Scan for the cell matching the given text and deliver its [X, Y] coordinate at center. 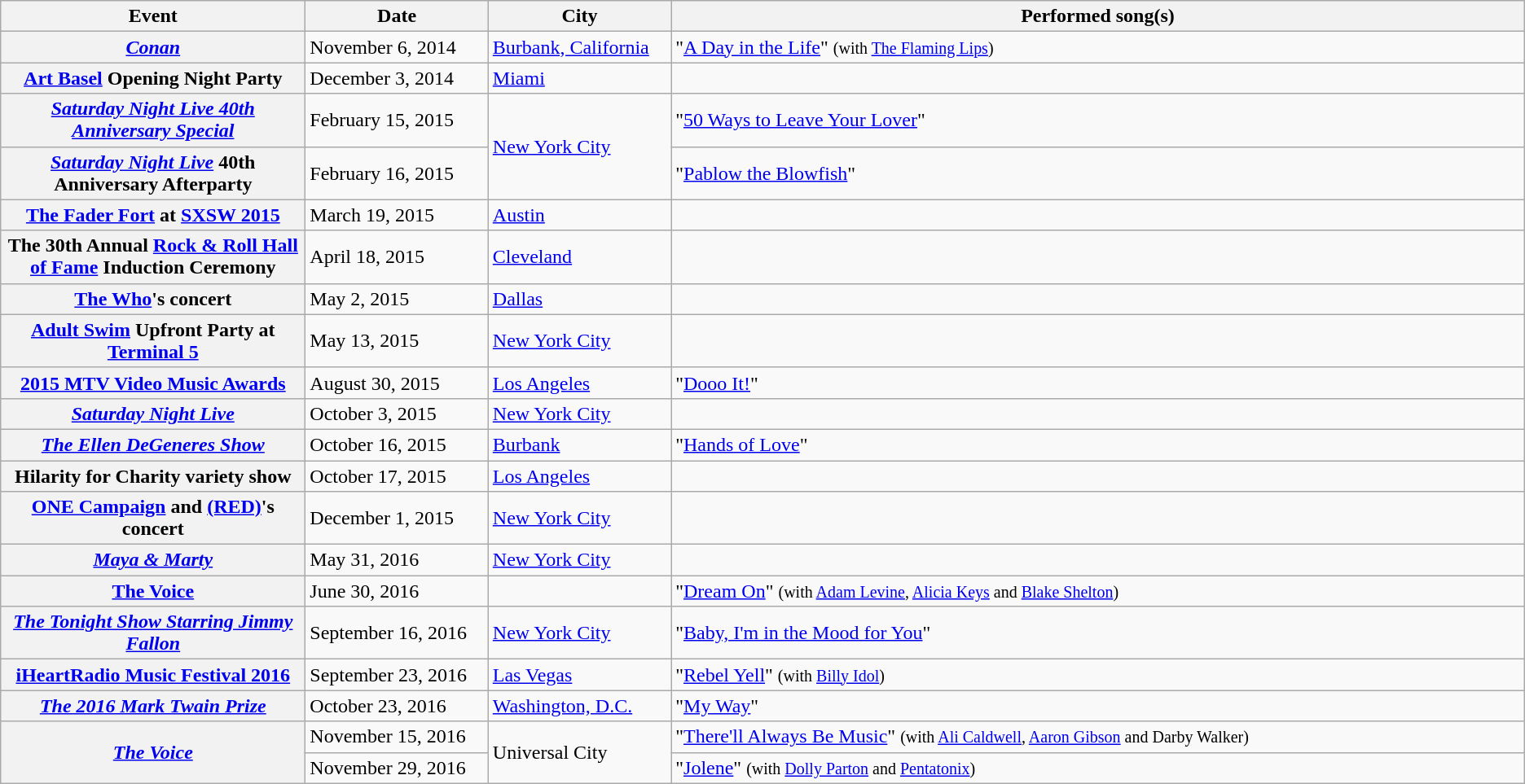
The Fader Fort at SXSW 2015 [153, 215]
Universal City [579, 752]
The Who's concert [153, 299]
October 3, 2015 [397, 414]
Art Basel Opening Night Party [153, 78]
August 30, 2015 [397, 383]
"Rebel Yell" (with Billy Idol) [1098, 675]
"Dream On" (with Adam Levine, Alicia Keys and Blake Shelton) [1098, 591]
October 23, 2016 [397, 706]
Burbank [579, 445]
"Dooo It!" [1098, 383]
Adult Swim Upfront Party at Terminal 5 [153, 340]
November 15, 2016 [397, 737]
May 13, 2015 [397, 340]
Hilarity for Charity variety show [153, 476]
April 18, 2015 [397, 257]
"A Day in the Life" (with The Flaming Lips) [1098, 47]
Performed song(s) [1098, 16]
Saturday Night Live 40th Anniversary Afterparty [153, 173]
Saturday Night Live 40th Anniversary Special [153, 120]
"Hands of Love" [1098, 445]
The Ellen DeGeneres Show [153, 445]
October 16, 2015 [397, 445]
"50 Ways to Leave Your Lover" [1098, 120]
The Tonight Show Starring Jimmy Fallon [153, 633]
Washington, D.C. [579, 706]
November 6, 2014 [397, 47]
February 15, 2015 [397, 120]
May 2, 2015 [397, 299]
September 16, 2016 [397, 633]
December 1, 2015 [397, 518]
"Baby, I'm in the Mood for You" [1098, 633]
"Pablow the Blowfish" [1098, 173]
June 30, 2016 [397, 591]
Cleveland [579, 257]
March 19, 2015 [397, 215]
The 30th Annual Rock & Roll Hall of Fame Induction Ceremony [153, 257]
Miami [579, 78]
November 29, 2016 [397, 768]
Saturday Night Live [153, 414]
Date [397, 16]
Dallas [579, 299]
The 2016 Mark Twain Prize [153, 706]
iHeartRadio Music Festival 2016 [153, 675]
February 16, 2015 [397, 173]
Burbank, California [579, 47]
City [579, 16]
December 3, 2014 [397, 78]
Austin [579, 215]
"Jolene" (with Dolly Parton and Pentatonix) [1098, 768]
"My Way" [1098, 706]
May 31, 2016 [397, 560]
Las Vegas [579, 675]
October 17, 2015 [397, 476]
"There'll Always Be Music" (with Ali Caldwell, Aaron Gibson and Darby Walker) [1098, 737]
Event [153, 16]
2015 MTV Video Music Awards [153, 383]
Conan [153, 47]
ONE Campaign and (RED)'s concert [153, 518]
Maya & Marty [153, 560]
September 23, 2016 [397, 675]
